Return (X, Y) of the center of cell containing provided text 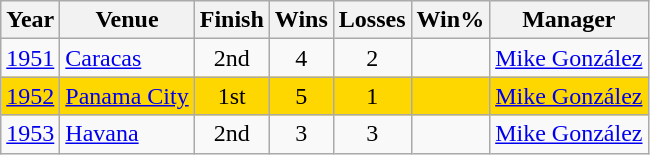
2 (372, 58)
Losses (372, 20)
Manager (569, 20)
Wins (301, 20)
1952 (30, 96)
Year (30, 20)
Venue (127, 20)
Finish (232, 20)
1st (232, 96)
Win% (450, 20)
4 (301, 58)
1 (372, 96)
Panama City (127, 96)
Havana (127, 134)
5 (301, 96)
1951 (30, 58)
1953 (30, 134)
Caracas (127, 58)
